Scan for the cell matching the given text and deliver its (X, Y) coordinate at center. 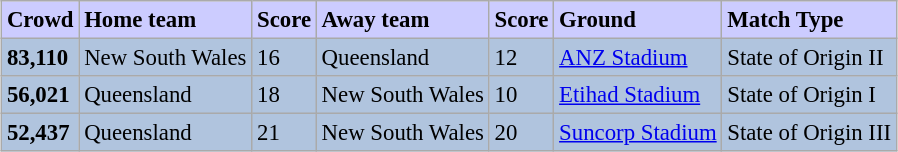
Home team (166, 20)
18 (284, 95)
83,110 (40, 58)
Match Type (809, 20)
Etihad Stadium (638, 95)
Ground (638, 20)
16 (284, 58)
State of Origin II (809, 58)
56,021 (40, 95)
12 (522, 58)
ANZ Stadium (638, 58)
10 (522, 95)
20 (522, 133)
Away team (402, 20)
21 (284, 133)
52,437 (40, 133)
State of Origin III (809, 133)
State of Origin I (809, 95)
Crowd (40, 20)
Suncorp Stadium (638, 133)
